For the text-containing cell, return its midpoint in (x, y) coordinate format. 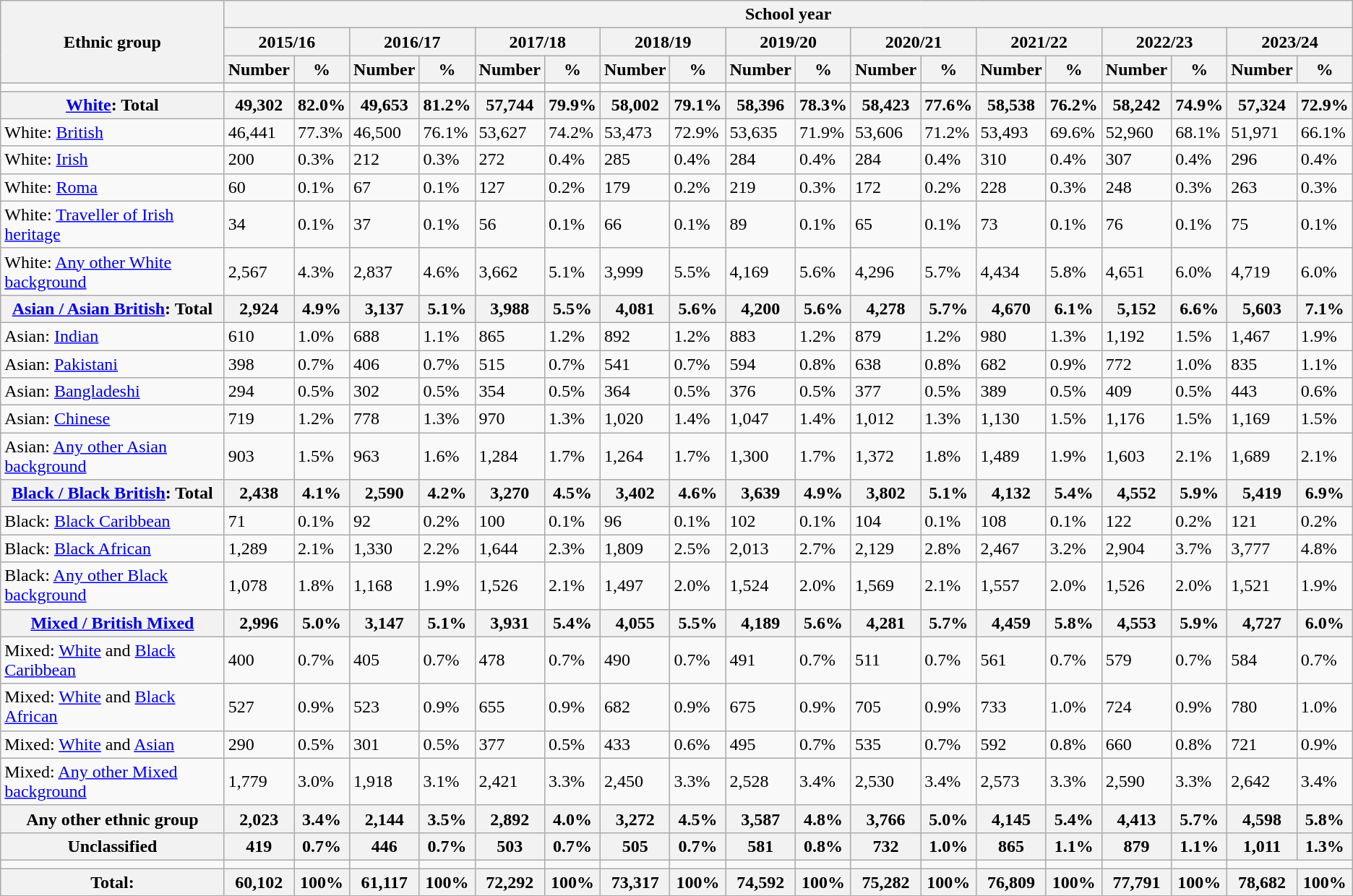
76,809 (1011, 882)
73 (1011, 224)
1,020 (635, 419)
School year (788, 14)
1,289 (259, 548)
58,002 (635, 105)
2.3% (572, 548)
4,200 (760, 309)
3,270 (510, 494)
4,598 (1262, 819)
Asian / Asian British: Total (113, 309)
2,996 (259, 623)
1,557 (1011, 585)
705 (885, 707)
419 (259, 846)
6.9% (1324, 494)
376 (760, 392)
398 (259, 363)
60,102 (259, 882)
248 (1136, 187)
1,078 (259, 585)
92 (385, 521)
Asian: Chinese (113, 419)
2.7% (822, 548)
1,569 (885, 585)
1,644 (510, 548)
581 (760, 846)
6.6% (1200, 309)
1,809 (635, 548)
3,662 (510, 272)
2,421 (510, 782)
263 (1262, 187)
433 (635, 744)
688 (385, 336)
53,606 (885, 132)
1,012 (885, 419)
778 (385, 419)
780 (1262, 707)
1,489 (1011, 457)
2,438 (259, 494)
3,766 (885, 819)
2,528 (760, 782)
4,169 (760, 272)
58,423 (885, 105)
354 (510, 392)
6.1% (1074, 309)
4,413 (1136, 819)
53,493 (1011, 132)
610 (259, 336)
49,302 (259, 105)
491 (760, 660)
307 (1136, 160)
290 (259, 744)
3,777 (1262, 548)
100 (510, 521)
75,282 (885, 882)
4,434 (1011, 272)
272 (510, 160)
Mixed: Any other Mixed background (113, 782)
675 (760, 707)
561 (1011, 660)
79.1% (698, 105)
77.6% (948, 105)
721 (1262, 744)
51,971 (1262, 132)
Ethnic group (113, 42)
68.1% (1200, 132)
285 (635, 160)
2023/24 (1289, 42)
3,988 (510, 309)
443 (1262, 392)
Asian: Bangladeshi (113, 392)
294 (259, 392)
1,521 (1262, 585)
310 (1011, 160)
3,802 (885, 494)
White: Any other White background (113, 272)
58,396 (760, 105)
719 (259, 419)
1.6% (447, 457)
638 (885, 363)
3,639 (760, 494)
1,130 (1011, 419)
4,278 (885, 309)
121 (1262, 521)
4,055 (635, 623)
77,791 (1136, 882)
89 (760, 224)
4,145 (1011, 819)
228 (1011, 187)
Unclassified (113, 846)
5,419 (1262, 494)
405 (385, 660)
2020/21 (914, 42)
61,117 (385, 882)
1,169 (1262, 419)
478 (510, 660)
57,744 (510, 105)
81.2% (447, 105)
4.3% (321, 272)
655 (510, 707)
4,296 (885, 272)
4,081 (635, 309)
503 (510, 846)
Black / Black British: Total (113, 494)
446 (385, 846)
4,553 (1136, 623)
Black: Black Caribbean (113, 521)
495 (760, 744)
4.0% (572, 819)
71.2% (948, 132)
1,603 (1136, 457)
74.2% (572, 132)
60 (259, 187)
835 (1262, 363)
733 (1011, 707)
34 (259, 224)
2016/17 (412, 42)
73,317 (635, 882)
2,023 (259, 819)
White: Roma (113, 187)
2022/23 (1164, 42)
296 (1262, 160)
White: Total (113, 105)
5,152 (1136, 309)
Mixed / British Mixed (113, 623)
4.2% (447, 494)
76.2% (1074, 105)
1,284 (510, 457)
302 (385, 392)
Asian: Pakistani (113, 363)
2,573 (1011, 782)
46,500 (385, 132)
74.9% (1200, 105)
74,592 (760, 882)
3.7% (1200, 548)
1,300 (760, 457)
523 (385, 707)
Mixed: White and Black African (113, 707)
2,924 (259, 309)
409 (1136, 392)
3.2% (1074, 548)
4,719 (1262, 272)
4,459 (1011, 623)
3,147 (385, 623)
3,137 (385, 309)
2,567 (259, 272)
660 (1136, 744)
490 (635, 660)
2021/22 (1039, 42)
2019/20 (788, 42)
White: British (113, 132)
400 (259, 660)
3,931 (510, 623)
592 (1011, 744)
892 (635, 336)
53,473 (635, 132)
2015/16 (286, 42)
4,281 (885, 623)
127 (510, 187)
66.1% (1324, 132)
108 (1011, 521)
200 (259, 160)
37 (385, 224)
Any other ethnic group (113, 819)
1,330 (385, 548)
78,682 (1262, 882)
102 (760, 521)
2,642 (1262, 782)
1,372 (885, 457)
77.3% (321, 132)
212 (385, 160)
724 (1136, 707)
1,264 (635, 457)
584 (1262, 660)
1,192 (1136, 336)
2,892 (510, 819)
96 (635, 521)
78.3% (822, 105)
1,689 (1262, 457)
1,497 (635, 585)
219 (760, 187)
883 (760, 336)
4,189 (760, 623)
49,653 (385, 105)
1,918 (385, 782)
1,168 (385, 585)
67 (385, 187)
301 (385, 744)
1,779 (259, 782)
Black: Any other Black background (113, 585)
3.1% (447, 782)
2,904 (1136, 548)
2,530 (885, 782)
75 (1262, 224)
Mixed: White and Black Caribbean (113, 660)
Asian: Indian (113, 336)
541 (635, 363)
3.5% (447, 819)
Asian: Any other Asian background (113, 457)
3,272 (635, 819)
4,670 (1011, 309)
903 (259, 457)
179 (635, 187)
406 (385, 363)
2,144 (385, 819)
389 (1011, 392)
3,999 (635, 272)
505 (635, 846)
3,402 (635, 494)
2.2% (447, 548)
Total: (113, 882)
2017/18 (538, 42)
Black: Black African (113, 548)
58,242 (1136, 105)
2,450 (635, 782)
76.1% (447, 132)
980 (1011, 336)
4.1% (321, 494)
79.9% (572, 105)
527 (259, 707)
535 (885, 744)
1,467 (1262, 336)
2,129 (885, 548)
1,011 (1262, 846)
963 (385, 457)
69.6% (1074, 132)
3.0% (321, 782)
White: Traveller of Irish heritage (113, 224)
71.9% (822, 132)
1,524 (760, 585)
970 (510, 419)
71 (259, 521)
65 (885, 224)
732 (885, 846)
66 (635, 224)
172 (885, 187)
1,047 (760, 419)
White: Irish (113, 160)
57,324 (1262, 105)
Mixed: White and Asian (113, 744)
579 (1136, 660)
82.0% (321, 105)
46,441 (259, 132)
5,603 (1262, 309)
3,587 (760, 819)
364 (635, 392)
4,651 (1136, 272)
594 (760, 363)
772 (1136, 363)
7.1% (1324, 309)
72,292 (510, 882)
2018/19 (662, 42)
1,176 (1136, 419)
4,727 (1262, 623)
2,013 (760, 548)
515 (510, 363)
53,627 (510, 132)
2.8% (948, 548)
2.5% (698, 548)
122 (1136, 521)
58,538 (1011, 105)
2,837 (385, 272)
2,467 (1011, 548)
104 (885, 521)
56 (510, 224)
4,132 (1011, 494)
511 (885, 660)
76 (1136, 224)
52,960 (1136, 132)
4,552 (1136, 494)
53,635 (760, 132)
